Locate the cell with the specified text and output its (x, y) center coordinate. 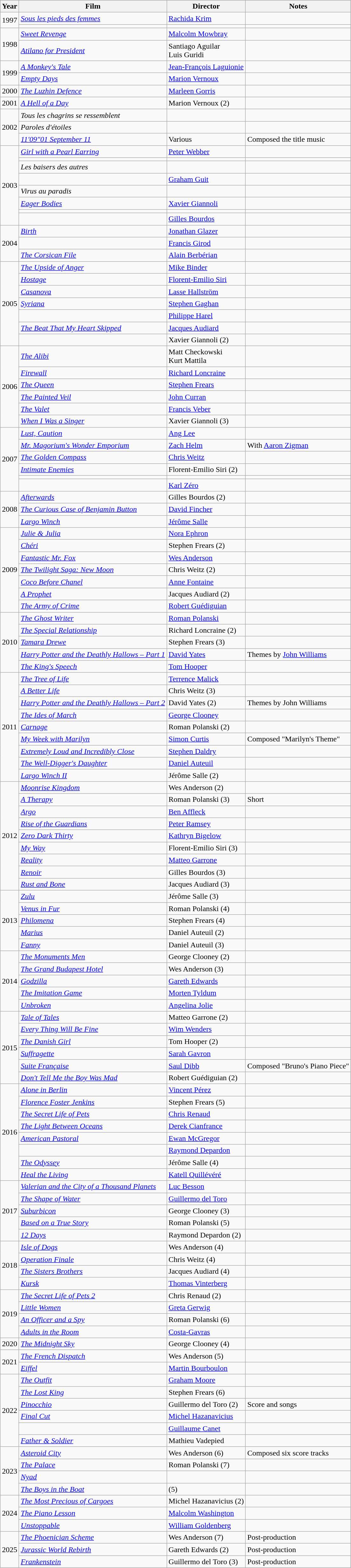
Santiago AguilarLuis Guridi (206, 50)
The Phoenician Scheme (93, 1537)
Chris Weitz (206, 457)
Zach Helm (206, 445)
Chéri (93, 546)
The Lost King (93, 1392)
2017 (10, 1211)
Matt CheckowskiKurt Mattila (206, 357)
David Fincher (206, 509)
Argo (93, 812)
Robert Guédiguian (2) (206, 1078)
2016 (10, 1132)
The Tree of Life (93, 678)
2003 (10, 185)
Richard Loncraine (2) (206, 630)
The Queen (93, 385)
Chris Weitz (3) (206, 691)
Unstoppable (93, 1525)
Stephen Frears (6) (206, 1392)
Syriana (93, 303)
Les baisers des autres (93, 167)
Xavier Giannoli (2) (206, 340)
2019 (10, 1314)
2018 (10, 1265)
1997 (10, 20)
Harry Potter and the Deathly Hallows – Part 2 (93, 703)
2024 (10, 1513)
Paroles d'étoiles (93, 127)
The Outfit (93, 1380)
Carnage (93, 727)
Kursk (93, 1283)
Chris Renaud (206, 1114)
Stephen Frears (5) (206, 1102)
Katell Quillévéré (206, 1175)
Anne Fontaine (206, 582)
Florent-Emilio Siri (3) (206, 848)
Alain Berbérian (206, 255)
Pinocchio (93, 1404)
Fantastic Mr. Fox (93, 558)
Costa-Gavras (206, 1332)
Tale of Tales (93, 1017)
Asteroid City (93, 1453)
12 Days (93, 1235)
George Clooney (206, 715)
Robert Guédiguian (206, 606)
Luc Besson (206, 1187)
Roman Polanski (6) (206, 1320)
Roman Polanski (7) (206, 1465)
Jean-François Laguionie (206, 67)
The French Dispatch (93, 1356)
Guillermo del Toro (206, 1199)
Various (206, 139)
Birth (93, 231)
Gilles Bourdos (3) (206, 872)
Based on a True Story (93, 1223)
Peter Webber (206, 152)
Philomena (93, 921)
Coco Before Chanel (93, 582)
Wes Anderson (5) (206, 1356)
Roman Polanski (206, 618)
Godzilla (93, 981)
Fanny (93, 945)
Frankenstein (93, 1562)
Stephen Gaghan (206, 303)
Mike Binder (206, 267)
Short (298, 800)
Atilano for President (93, 50)
Casanova (93, 291)
A Monkey's Tale (93, 67)
Notes (298, 6)
Zulu (93, 896)
Reality (93, 860)
Graham Moore (206, 1380)
Lust, Caution (93, 433)
Malcolm Mowbray (206, 34)
Daniel Auteuil (2) (206, 933)
Mathieu Vadepied (206, 1441)
Stephen Frears (206, 385)
Eiffel (93, 1368)
Renoir (93, 872)
Stephen Frears (4) (206, 921)
2004 (10, 243)
The Twilight Saga: New Moon (93, 570)
Roman Polanski (3) (206, 800)
Jacques Audiard (206, 328)
Wes Anderson (7) (206, 1537)
David Yates (206, 654)
11′09″01 September 11 (93, 139)
2015 (10, 1047)
Largo Winch II (93, 775)
Angelina Jolie (206, 1005)
The Light Between Oceans (93, 1126)
When I Was a Singer (93, 421)
Heal the Living (93, 1175)
Daniel Auteuil (3) (206, 945)
2013 (10, 920)
2009 (10, 570)
Tamara Drewe (93, 642)
1998 (10, 44)
Guillaume Canet (206, 1428)
Chris Weitz (4) (206, 1259)
Intimate Enemies (93, 469)
The Painted Veil (93, 397)
2006 (10, 386)
The Beat That My Heart Skipped (93, 328)
Composed six score tracks (298, 1453)
Stephen Frears (2) (206, 546)
Wes Anderson (206, 558)
2007 (10, 459)
Florence Foster Jenkins (93, 1102)
2001 (10, 103)
Saul Dibb (206, 1066)
Malcolm Washington (206, 1513)
Terrence Malick (206, 678)
The Secret Life of Pets (93, 1114)
1999 (10, 73)
Jonathan Glazer (206, 231)
Marleen Gorris (206, 91)
Zero Dark Thirty (93, 836)
The Ides of March (93, 715)
Vincent Pérez (206, 1090)
The Boys in the Boat (93, 1489)
Suffragette (93, 1053)
2022 (10, 1410)
The Imitation Game (93, 993)
Jérôme Salle (4) (206, 1162)
Francis Girod (206, 243)
Raymond Depardon (206, 1150)
The Luzhin Defence (93, 91)
Afterwards (93, 497)
Suburbicon (93, 1211)
Jacques Audiard (2) (206, 594)
Rise of the Guardians (93, 824)
A Prophet (93, 594)
American Pastoral (93, 1138)
Marion Vernoux (206, 79)
Nora Ephron (206, 534)
2020 (10, 1344)
Rust and Bone (93, 884)
2014 (10, 981)
Greta Gerwig (206, 1308)
The Midnight Sky (93, 1344)
Sarah Gavron (206, 1053)
Chris Renaud (2) (206, 1296)
Marius (93, 933)
2000 (10, 91)
The Most Precious of Cargoes (93, 1501)
Simon Curtis (206, 739)
The Grand Budapest Hotel (93, 969)
Jérôme Salle (206, 522)
Gilles Bourdos (206, 219)
Jurassic World Rebirth (93, 1550)
Martin Bourboulon (206, 1368)
Guillermo del Toro (2) (206, 1404)
Ewan McGregor (206, 1138)
The Golden Compass (93, 457)
The Piano Lesson (93, 1513)
(5) (206, 1489)
Jacques Audiard (3) (206, 884)
Jérôme Salle (3) (206, 896)
Julie & Julia (93, 534)
The Ghost Writer (93, 618)
The Shape of Water (93, 1199)
The Corsican File (93, 255)
Peter Ramsey (206, 824)
Xavier Giannoli (3) (206, 421)
Final Cut (93, 1416)
The Danish Girl (93, 1041)
The Army of Crime (93, 606)
Nyad (93, 1477)
An Officer and a Spy (93, 1320)
Gilles Bourdos (2) (206, 497)
2011 (10, 727)
Eager Bodies (93, 203)
Empty Days (93, 79)
Raymond Depardon (2) (206, 1235)
Moonrise Kingdom (93, 787)
Tom Hooper (2) (206, 1041)
Thomas Vinterberg (206, 1283)
Florent-Emilio Siri (206, 279)
Wes Anderson (4) (206, 1247)
Francis Veber (206, 409)
A Better Life (93, 691)
Virus au paradis (93, 191)
George Clooney (3) (206, 1211)
A Hell of a Day (93, 103)
The Secret Life of Pets 2 (93, 1296)
Wes Anderson (6) (206, 1453)
2002 (10, 127)
George Clooney (4) (206, 1344)
Kathryn Bigelow (206, 836)
Ben Affleck (206, 812)
Wes Anderson (3) (206, 969)
Sweet Revenge (93, 34)
Guillermo del Toro (3) (206, 1562)
William Goldenberg (206, 1525)
2010 (10, 642)
The Upside of Anger (93, 267)
Morten Tyldum (206, 993)
With Aaron Zigman (298, 445)
The Odyssey (93, 1162)
Alone in Berlin (93, 1090)
2025 (10, 1550)
Film (93, 6)
Composed "Marilyn's Theme" (298, 739)
Harry Potter and the Deathly Hallows – Part 1 (93, 654)
David Yates (2) (206, 703)
Operation Finale (93, 1259)
Roman Polanski (2) (206, 727)
2005 (10, 303)
Ang Lee (206, 433)
Sous les pieds des femmes (93, 18)
Derek Cianfrance (206, 1126)
Isle of Dogs (93, 1247)
Girl with a Pearl Earring (93, 152)
Karl Zéro (206, 485)
The Palace (93, 1465)
Firewall (93, 373)
Every Thing Will Be Fine (93, 1029)
A Therapy (93, 800)
The Valet (93, 409)
Composed the title music (298, 139)
Stephen Frears (3) (206, 642)
Extremely Loud and Incredibly Close (93, 751)
The Sisters Brothers (93, 1271)
Roman Polanski (5) (206, 1223)
My Week with Marilyn (93, 739)
Xavier Giannoli (206, 203)
Score and songs (298, 1404)
Wim Wenders (206, 1029)
Rachida Krim (206, 18)
The Curious Case of Benjamin Button (93, 509)
The Special Relationship (93, 630)
Tom Hooper (206, 666)
Michel Hazanavicius (206, 1416)
Gareth Edwards (2) (206, 1550)
Gareth Edwards (206, 981)
2012 (10, 836)
The Alibi (93, 357)
Marion Vernoux (2) (206, 103)
Largo Winch (93, 522)
The Well-Digger's Daughter (93, 763)
Hostage (93, 279)
Director (206, 6)
Matteo Garrone (206, 860)
Graham Guit (206, 179)
Adults in the Room (93, 1332)
Jacques Audiard (4) (206, 1271)
Chris Weitz (2) (206, 570)
Valerian and the City of a Thousand Planets (93, 1187)
Philippe Harel (206, 316)
John Curran (206, 397)
Unbroken (93, 1005)
Composed "Bruno's Piano Piece" (298, 1066)
Suite Française (93, 1066)
Daniel Auteuil (206, 763)
My Way (93, 848)
Richard Loncraine (206, 373)
Little Women (93, 1308)
The King's Speech (93, 666)
Michel Hazanavicius (2) (206, 1501)
Roman Polanski (4) (206, 909)
Jérôme Salle (2) (206, 775)
George Clooney (2) (206, 957)
Lasse Hallström (206, 291)
2023 (10, 1471)
Tous les chagrins se ressemblent (93, 115)
Wes Anderson (2) (206, 787)
Mr. Magorium's Wonder Emporium (93, 445)
Don't Tell Me the Boy Was Mad (93, 1078)
Year (10, 6)
2008 (10, 509)
The Monuments Men (93, 957)
Venus in Fur (93, 909)
2021 (10, 1362)
Matteo Garrone (2) (206, 1017)
Stephen Daldry (206, 751)
Florent-Emilio Siri (2) (206, 469)
Father & Soldier (93, 1441)
